Search for the cell housing the specified text and yield its (x, y) center coordinate. 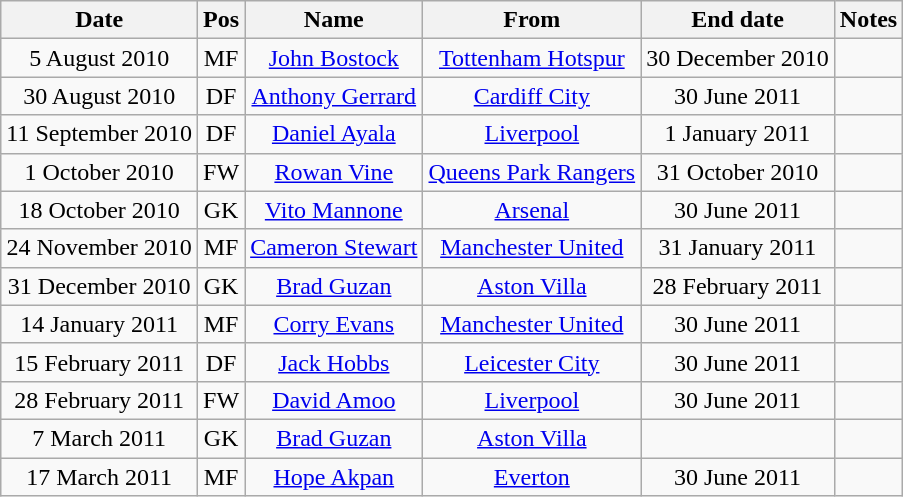
Cardiff City (532, 96)
30 December 2010 (738, 58)
17 March 2011 (100, 477)
15 February 2011 (100, 362)
11 September 2010 (100, 134)
David Amoo (334, 400)
Vito Mannone (334, 210)
Pos (222, 20)
Name (334, 20)
John Bostock (334, 58)
End date (738, 20)
30 August 2010 (100, 96)
31 December 2010 (100, 286)
Hope Akpan (334, 477)
Queens Park Rangers (532, 172)
Cameron Stewart (334, 248)
1 January 2011 (738, 134)
Arsenal (532, 210)
Tottenham Hotspur (532, 58)
Rowan Vine (334, 172)
Jack Hobbs (334, 362)
14 January 2011 (100, 324)
1 October 2010 (100, 172)
From (532, 20)
Leicester City (532, 362)
Corry Evans (334, 324)
Anthony Gerrard (334, 96)
31 January 2011 (738, 248)
5 August 2010 (100, 58)
31 October 2010 (738, 172)
7 March 2011 (100, 438)
Daniel Ayala (334, 134)
Date (100, 20)
18 October 2010 (100, 210)
Everton (532, 477)
24 November 2010 (100, 248)
Notes (868, 20)
